For the text-containing cell, return its midpoint in [x, y] coordinate format. 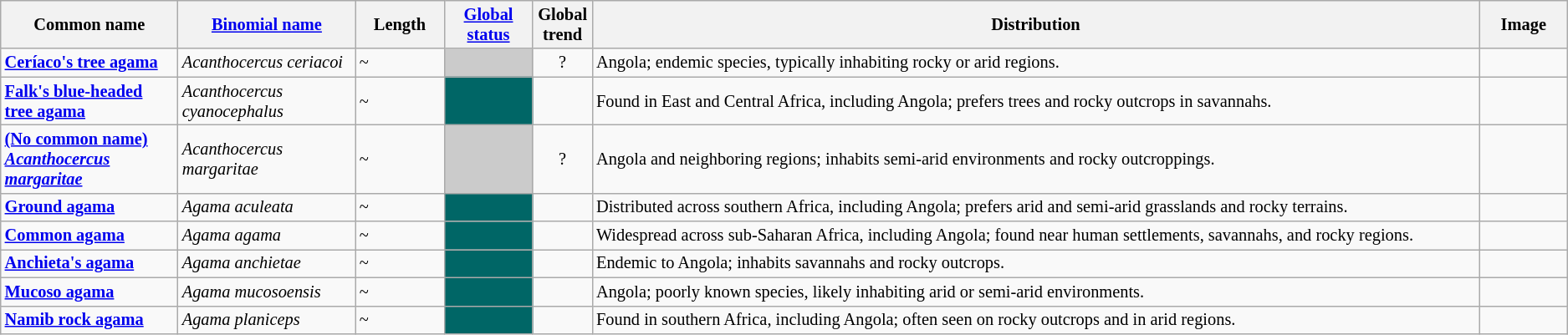
Angola and neighboring regions; inhabits semi-arid environments and rocky outcroppings. [1035, 159]
Angola; endemic species, typically inhabiting rocky or arid regions. [1035, 63]
Found in East and Central Africa, including Angola; prefers trees and rocky outcrops in savannahs. [1035, 101]
Global status [488, 24]
Agama aculeata [267, 207]
Found in southern Africa, including Angola; often seen on rocky outcrops and in arid regions. [1035, 320]
Falk's blue-headed tree agama [89, 101]
Agama mucosoensis [267, 292]
Distributed across southern Africa, including Angola; prefers arid and semi-arid grasslands and rocky terrains. [1035, 207]
Length [400, 24]
Acanthocercus cyanocephalus [267, 101]
Common name [89, 24]
Agama agama [267, 236]
Mucoso agama [89, 292]
Image [1524, 24]
Angola; poorly known species, likely inhabiting arid or semi-arid environments. [1035, 292]
Agama anchietae [267, 263]
(No common name) Acanthocercus margaritae [89, 159]
Global trend [562, 24]
Acanthocercus ceriacoi [267, 63]
Widespread across sub-Saharan Africa, including Angola; found near human settlements, savannahs, and rocky regions. [1035, 236]
Anchieta's agama [89, 263]
Binomial name [267, 24]
Namib rock agama [89, 320]
Acanthocercus margaritae [267, 159]
Agama planiceps [267, 320]
Ground agama [89, 207]
Endemic to Angola; inhabits savannahs and rocky outcrops. [1035, 263]
Ceríaco's tree agama [89, 63]
Common agama [89, 236]
Distribution [1035, 24]
